Pinpoint the cell where the given text exists, returning its [x, y] midpoint coordinate. 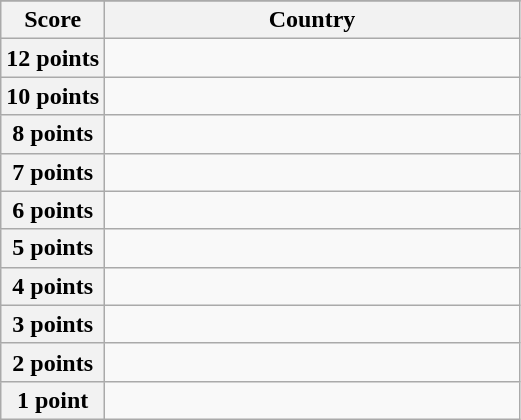
6 points [53, 210]
8 points [53, 134]
2 points [53, 362]
12 points [53, 58]
4 points [53, 286]
Country [312, 20]
1 point [53, 400]
10 points [53, 96]
7 points [53, 172]
Score [53, 20]
5 points [53, 248]
3 points [53, 324]
